Pinpoint the cell where the given text exists, returning its [x, y] midpoint coordinate. 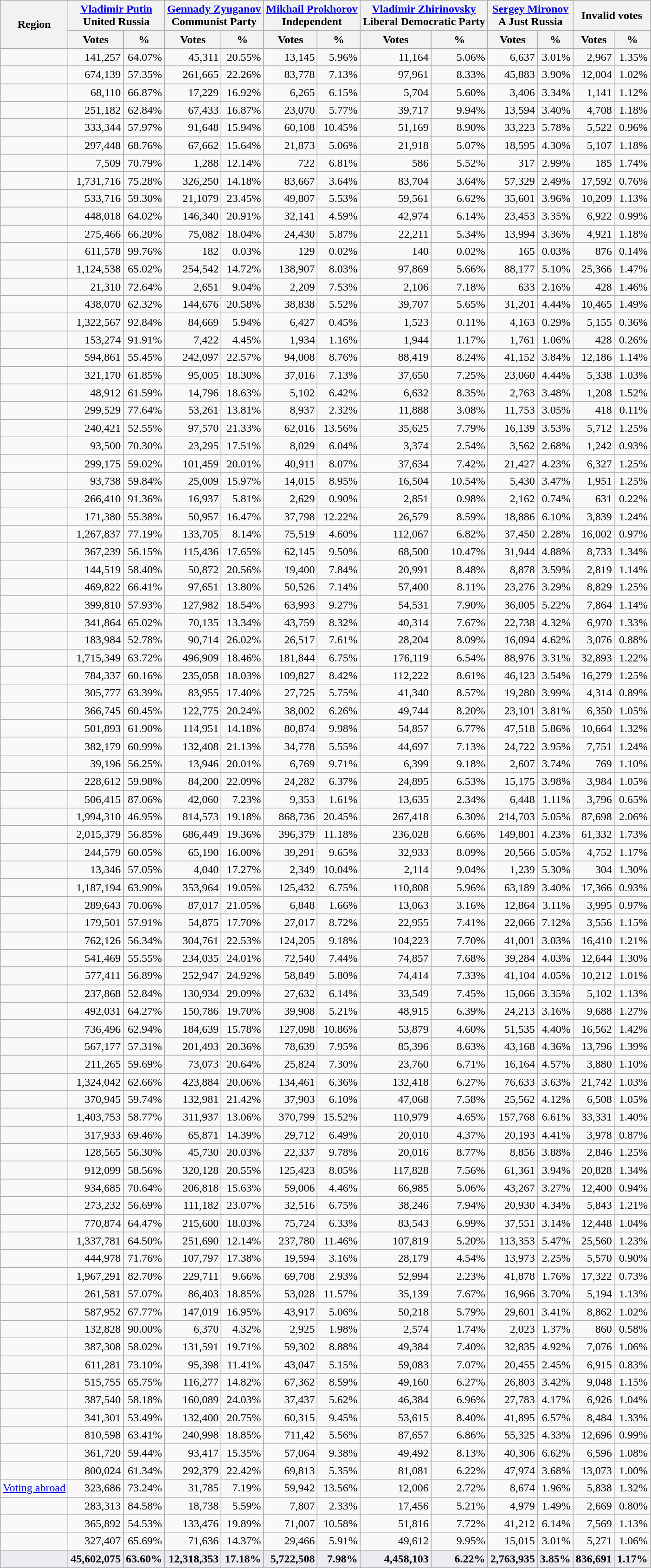
60.16% [144, 675]
94,008 [290, 357]
55.45% [144, 357]
8.72% [339, 923]
49,492 [395, 1453]
57,329 [512, 181]
7.41% [459, 923]
13,635 [395, 799]
13.81% [242, 410]
1,288 [193, 163]
341,864 [96, 622]
22.53% [242, 940]
52.84% [144, 993]
26,803 [512, 1382]
31,785 [193, 1488]
16,966 [512, 1294]
275,466 [96, 233]
41,878 [512, 1276]
16,279 [594, 675]
54,531 [395, 605]
1,124,538 [96, 269]
7.45% [459, 993]
12,004 [594, 75]
9.78% [339, 1153]
2,925 [290, 1329]
24.92% [242, 976]
0.45% [339, 322]
21,1079 [193, 198]
5.55% [339, 746]
61.34% [144, 1471]
45,311 [193, 57]
83,778 [290, 75]
65.75% [144, 1382]
65,871 [193, 1135]
65,190 [193, 852]
17,456 [395, 1506]
141,257 [96, 57]
2.54% [459, 446]
17.38% [242, 1258]
10.86% [339, 1029]
49,744 [395, 711]
37,016 [290, 375]
67,362 [290, 1382]
4.46% [339, 1188]
2,574 [395, 1329]
8.90% [459, 128]
9,353 [290, 799]
95,398 [193, 1364]
1.16% [339, 340]
35,601 [512, 198]
7.44% [339, 958]
769 [594, 764]
49,807 [290, 198]
4.92% [555, 1347]
2,114 [395, 870]
7.14% [339, 587]
736,496 [96, 1029]
0.88% [632, 640]
814,573 [193, 817]
6,848 [290, 905]
321,170 [96, 375]
70.64% [144, 1188]
501,893 [96, 728]
5.20% [459, 1241]
2.49% [555, 181]
134,461 [290, 1082]
58.56% [144, 1170]
7.68% [459, 958]
38,002 [290, 711]
8.32% [339, 622]
289,643 [96, 905]
3.41% [555, 1311]
144,519 [96, 570]
64.02% [144, 216]
3.84% [555, 357]
56.69% [144, 1205]
66.20% [144, 233]
7.23% [242, 799]
9,688 [594, 1011]
4,314 [594, 693]
1.40% [632, 1117]
59,561 [395, 198]
23,295 [193, 446]
5.35% [339, 1471]
15,066 [512, 993]
37,634 [395, 463]
39,196 [96, 764]
2,763,935 [512, 1559]
237,780 [290, 1241]
55,325 [512, 1435]
22,211 [395, 233]
16,164 [512, 1064]
21.05% [242, 905]
41,340 [395, 693]
18,886 [512, 517]
7.90% [459, 605]
6.61% [555, 1117]
32,516 [290, 1205]
87,698 [594, 817]
56.85% [144, 835]
3.68% [555, 1471]
0.74% [555, 499]
10.04% [339, 870]
2,607 [512, 764]
80,874 [290, 728]
47,068 [395, 1100]
26,579 [395, 517]
13,073 [594, 1471]
3.03% [555, 940]
63.90% [144, 888]
5.80% [339, 976]
3.95% [555, 746]
127,098 [290, 1029]
17,366 [594, 888]
88,976 [512, 658]
39,908 [290, 1011]
2,015,379 [96, 835]
387,540 [96, 1400]
5.77% [339, 110]
3.14% [555, 1223]
185 [594, 163]
20,828 [594, 1170]
323,686 [96, 1488]
54,857 [395, 728]
82.70% [144, 1276]
182 [193, 252]
5,155 [594, 322]
58.18% [144, 1400]
5.66% [459, 269]
20,016 [395, 1153]
244,579 [96, 852]
35,139 [395, 1294]
56.34% [144, 940]
7.53% [339, 287]
69,708 [290, 1276]
6.99% [459, 1223]
6.86% [459, 1435]
39,717 [395, 110]
21,427 [512, 463]
6,508 [594, 1100]
7.98% [339, 1559]
147,019 [193, 1311]
9.65% [339, 852]
3.54% [555, 675]
4.40% [555, 1029]
62,145 [290, 552]
12.22% [339, 517]
444,978 [96, 1258]
26,517 [290, 640]
15.64% [242, 145]
132,828 [96, 1329]
633 [512, 287]
1.73% [632, 835]
5.86% [555, 728]
5,107 [594, 145]
7.70% [459, 940]
42,060 [193, 799]
10,664 [594, 728]
3,839 [594, 517]
12,400 [594, 1188]
55.55% [144, 958]
53,261 [193, 410]
9.38% [339, 1453]
506,415 [96, 799]
83,955 [193, 693]
770,874 [96, 1223]
6.26% [339, 711]
3.74% [555, 764]
58.77% [144, 1117]
868,736 [290, 817]
1.96% [555, 1488]
261,581 [96, 1294]
8.13% [459, 1453]
6,922 [594, 216]
7,076 [594, 1347]
0.14% [632, 252]
317,933 [96, 1135]
0.96% [632, 128]
25,009 [193, 481]
9.71% [339, 764]
0.22% [632, 499]
150,786 [193, 1011]
5,338 [594, 375]
273,232 [96, 1205]
4.65% [459, 1117]
3.29% [555, 587]
52.78% [144, 640]
43,267 [512, 1188]
6,632 [395, 393]
5,722,508 [290, 1559]
2,851 [395, 499]
17.40% [242, 693]
153,274 [96, 340]
367,239 [96, 552]
132,418 [395, 1082]
6.39% [459, 1011]
20,566 [512, 852]
5.34% [459, 233]
2,209 [290, 287]
87,657 [395, 1435]
252,947 [193, 976]
2.93% [339, 1276]
34,778 [290, 746]
49,612 [395, 1541]
810,598 [96, 1435]
20.03% [242, 1153]
83,704 [395, 181]
6,327 [594, 463]
0.29% [555, 322]
Sergey MironovA Just Russia [530, 16]
16.47% [242, 517]
4,708 [594, 110]
586 [395, 163]
15.35% [242, 1453]
50,218 [395, 1311]
1.61% [339, 799]
93,417 [193, 1453]
366,745 [96, 711]
56.89% [144, 976]
4,163 [512, 322]
1.47% [632, 269]
7.07% [459, 1364]
0.87% [632, 1135]
14,015 [290, 481]
93,500 [96, 446]
22.26% [242, 75]
8.20% [459, 711]
7.95% [339, 1046]
317 [512, 163]
75.28% [144, 181]
32,893 [594, 658]
267,418 [395, 817]
22.42% [242, 1471]
56.15% [144, 552]
77.64% [144, 410]
45,602,075 [96, 1559]
9.50% [339, 552]
25,560 [594, 1241]
39,291 [290, 852]
68,500 [395, 552]
23.45% [242, 198]
17.65% [242, 552]
800,024 [96, 1471]
23.07% [242, 1205]
711,42 [290, 1435]
91,648 [193, 128]
90,714 [193, 640]
5.78% [555, 128]
9.66% [242, 1276]
32,835 [512, 1347]
4.88% [555, 552]
53.49% [144, 1418]
39,707 [395, 305]
11.46% [339, 1241]
Vladimir PutinUnited Russia [116, 16]
1.52% [632, 393]
686,449 [193, 835]
8.11% [459, 587]
3.05% [555, 410]
37,551 [512, 1223]
114,951 [193, 728]
11,164 [395, 57]
59.44% [144, 1453]
49,384 [395, 1347]
71.76% [144, 1258]
110,979 [395, 1117]
3.47% [555, 481]
3.94% [555, 1170]
4.03% [555, 958]
65.69% [144, 1541]
8,733 [594, 552]
62.32% [144, 305]
214,703 [512, 817]
61,332 [594, 835]
201,493 [193, 1046]
7.30% [339, 1064]
60.05% [144, 852]
5.10% [555, 269]
69.46% [144, 1135]
93,738 [96, 481]
13,346 [96, 870]
24.03% [242, 1400]
20,991 [395, 570]
85,396 [395, 1046]
611,281 [96, 1364]
13.06% [242, 1117]
3.27% [555, 1188]
7.72% [459, 1523]
181,844 [290, 658]
25,824 [290, 1064]
75,082 [193, 233]
2.45% [555, 1364]
211,265 [96, 1064]
19.89% [242, 1523]
20.91% [242, 216]
52.55% [144, 428]
20.64% [242, 1064]
112,222 [395, 675]
62.94% [144, 1029]
41,001 [512, 940]
2.16% [555, 287]
18,738 [193, 1506]
24.01% [242, 958]
41,104 [512, 976]
2.32% [339, 410]
6.82% [459, 534]
61.59% [144, 393]
59,302 [290, 1347]
326,250 [193, 181]
7,807 [290, 1506]
51,816 [395, 1523]
19.36% [242, 835]
41,895 [512, 1418]
8,856 [512, 1153]
40,306 [512, 1453]
9,048 [594, 1382]
15.97% [242, 481]
20.58% [242, 305]
762,126 [96, 940]
10,209 [594, 198]
1,403,753 [96, 1117]
3.08% [459, 410]
304,761 [193, 940]
60,315 [290, 1418]
934,685 [96, 1188]
61.85% [144, 375]
1.39% [632, 1046]
45,883 [512, 75]
81,081 [395, 1471]
261,665 [193, 75]
423,884 [193, 1082]
117,828 [395, 1170]
23,276 [512, 587]
7.19% [242, 1488]
8.24% [459, 357]
74,414 [395, 976]
8.76% [339, 357]
1,187,194 [96, 888]
297,448 [96, 145]
160,089 [193, 1400]
38,838 [290, 305]
3.81% [555, 711]
18.54% [242, 605]
61.90% [144, 728]
127,982 [193, 605]
59.98% [144, 781]
0.98% [459, 499]
144,676 [193, 305]
19.18% [242, 817]
7.18% [459, 287]
228,612 [96, 781]
876 [594, 252]
59.02% [144, 463]
32,141 [290, 216]
29,712 [290, 1135]
Region [34, 24]
63.72% [144, 658]
84.58% [144, 1506]
7.84% [339, 570]
4.30% [555, 145]
21,918 [395, 145]
14.72% [242, 269]
88,177 [512, 269]
20.36% [242, 1046]
1,934 [290, 340]
8,674 [512, 1488]
3.96% [555, 198]
16,504 [395, 481]
7,569 [594, 1523]
28,204 [395, 640]
133,705 [193, 534]
6.96% [459, 1400]
8.48% [459, 570]
333,344 [96, 128]
27,632 [290, 993]
Vladimir ZhirinovskyLiberal Democratic Party [424, 16]
54.53% [144, 1523]
57.91% [144, 923]
0.65% [632, 799]
8.95% [339, 481]
5.94% [242, 322]
29.09% [242, 993]
4.57% [555, 1064]
171,380 [96, 517]
1,324,042 [96, 1082]
6,265 [290, 92]
19,400 [290, 570]
57.31% [144, 1046]
399,810 [96, 605]
6.71% [459, 1064]
10.45% [339, 128]
4.37% [459, 1135]
64.50% [144, 1241]
1,967,291 [96, 1276]
72,540 [290, 958]
10,212 [594, 976]
66.87% [144, 92]
6.49% [339, 1135]
58.40% [144, 570]
1.00% [632, 1471]
311,937 [193, 1117]
611,578 [96, 252]
0.26% [632, 340]
67,433 [193, 110]
51,535 [512, 1029]
35,625 [395, 428]
97,570 [193, 428]
125,423 [290, 1170]
72.64% [144, 287]
29,601 [512, 1311]
8.63% [459, 1046]
365,892 [96, 1523]
12,318,353 [193, 1559]
69,813 [290, 1471]
229,711 [193, 1276]
6.15% [339, 92]
25,562 [512, 1100]
22,066 [512, 923]
5,712 [594, 428]
4,979 [512, 1506]
21,742 [594, 1082]
8.77% [459, 1153]
0.36% [632, 322]
6.33% [339, 1223]
7.79% [459, 428]
50,872 [193, 570]
541,469 [96, 958]
12,186 [594, 357]
15.78% [242, 1029]
292,379 [193, 1471]
5,522 [594, 128]
3.63% [555, 1082]
240,421 [96, 428]
9.45% [339, 1418]
83,543 [395, 1223]
46,123 [512, 675]
10.54% [459, 481]
341,301 [96, 1418]
99.76% [144, 252]
13,994 [512, 233]
353,964 [193, 888]
17,592 [594, 181]
16.87% [242, 110]
107,797 [193, 1258]
44,697 [395, 746]
37,798 [290, 517]
27,783 [512, 1400]
33,331 [594, 1117]
36,005 [512, 605]
68,110 [96, 92]
2.28% [555, 534]
54,875 [193, 923]
5,194 [594, 1294]
4.05% [555, 976]
5.53% [339, 198]
3,984 [594, 781]
97,961 [395, 75]
17.27% [242, 870]
129 [290, 252]
304 [594, 870]
2.68% [555, 446]
57,400 [395, 587]
20.45% [339, 817]
7.56% [459, 1170]
22,738 [512, 622]
1.08% [632, 1453]
77.19% [144, 534]
50,526 [290, 587]
59.69% [144, 1064]
13,594 [512, 110]
7.12% [555, 923]
59.74% [144, 1100]
17.18% [242, 1559]
1,951 [594, 481]
43,047 [290, 1364]
1.37% [555, 1329]
8,862 [594, 1311]
1.35% [632, 57]
266,410 [96, 499]
9.95% [459, 1541]
23,760 [395, 1064]
8,029 [290, 446]
87,017 [193, 905]
24,282 [290, 781]
132,981 [193, 1100]
10.47% [459, 552]
57.05% [144, 870]
63,993 [290, 605]
5,271 [594, 1541]
60,108 [290, 128]
6,399 [395, 764]
9.98% [339, 728]
5,843 [594, 1205]
58,849 [290, 976]
53,615 [395, 1418]
14.82% [242, 1382]
91.36% [144, 499]
16,139 [512, 428]
4,752 [594, 852]
111,182 [193, 1205]
3.53% [555, 428]
2,669 [594, 1506]
17.70% [242, 923]
577,411 [96, 976]
5.30% [555, 870]
5,430 [512, 481]
8.07% [339, 463]
5.79% [459, 1311]
3.59% [555, 570]
12,448 [594, 1223]
3,880 [594, 1064]
183,984 [96, 640]
86,403 [193, 1294]
59,006 [290, 1188]
11,753 [512, 410]
70.30% [144, 446]
7.94% [459, 1205]
1,322,567 [96, 322]
18.46% [242, 658]
15.94% [242, 128]
46,384 [395, 1400]
5.87% [339, 233]
157,768 [512, 1117]
8.88% [339, 1347]
Voting abroad [34, 1488]
6,970 [594, 622]
9.94% [459, 110]
8,878 [512, 570]
2.06% [632, 817]
7.25% [459, 375]
2,629 [290, 499]
1,715,349 [96, 658]
3.48% [555, 393]
Gennady ZyuganovCommunist Party [214, 16]
2.23% [459, 1276]
116,277 [193, 1382]
140 [395, 252]
63.39% [144, 693]
6,926 [594, 1400]
23,060 [512, 375]
47,518 [512, 728]
382,179 [96, 746]
128,565 [96, 1153]
12,644 [594, 958]
64.47% [144, 1223]
131,591 [193, 1347]
7.40% [459, 1347]
2.72% [459, 1488]
67.77% [144, 1311]
1.46% [632, 287]
71,636 [193, 1541]
27,017 [290, 923]
6,350 [594, 711]
4.33% [555, 1435]
20,193 [512, 1135]
4,458,103 [395, 1559]
15.52% [339, 1117]
75,724 [290, 1223]
722 [290, 163]
20.75% [242, 1418]
6.53% [459, 781]
7.61% [339, 640]
43,917 [290, 1311]
50,957 [193, 517]
66.41% [144, 587]
8.42% [339, 675]
674,139 [96, 75]
1,239 [512, 870]
1,761 [512, 340]
73.10% [144, 1364]
84,200 [193, 781]
8,484 [594, 1418]
18.04% [242, 233]
5.56% [339, 1435]
3.90% [555, 75]
60.99% [144, 746]
3,374 [395, 446]
2,106 [395, 287]
107,819 [395, 1241]
47,974 [512, 1471]
22,955 [395, 923]
57.93% [144, 605]
251,182 [96, 110]
8.05% [339, 1170]
20,455 [512, 1364]
6.77% [459, 728]
1.76% [555, 1276]
184,639 [193, 1029]
2.34% [459, 799]
2.99% [555, 163]
327,407 [96, 1541]
3.36% [555, 233]
179,501 [96, 923]
7.58% [459, 1100]
64.07% [144, 57]
1.12% [632, 92]
7.33% [459, 976]
176,119 [395, 658]
16.00% [242, 852]
23,070 [290, 110]
18,595 [512, 145]
3.85% [555, 1559]
56.30% [144, 1153]
320,128 [193, 1170]
448,018 [96, 216]
5.60% [459, 92]
15.63% [242, 1188]
57,064 [290, 1453]
52,994 [395, 1276]
6.30% [459, 817]
587,952 [96, 1311]
784,337 [96, 675]
3.98% [555, 781]
10.58% [339, 1523]
95,005 [193, 375]
6,427 [290, 322]
1.42% [632, 1029]
11.57% [339, 1294]
76,633 [512, 1082]
46.95% [144, 817]
2.25% [555, 1258]
97,869 [395, 269]
130,934 [193, 993]
5.75% [339, 693]
53,028 [290, 1294]
5.81% [242, 499]
12,006 [395, 1488]
299,529 [96, 410]
Invalid votes [612, 16]
2,967 [594, 57]
4.36% [555, 1046]
33,549 [395, 993]
24,213 [512, 1011]
912,099 [96, 1170]
24,722 [512, 746]
20,010 [395, 1135]
49,160 [395, 1382]
38,246 [395, 1205]
5.62% [339, 1400]
836,691 [594, 1559]
594,861 [96, 357]
73,073 [193, 1064]
84,669 [193, 322]
133,476 [193, 1523]
59.84% [144, 481]
11.41% [242, 1364]
16.92% [242, 92]
18.63% [242, 393]
21,873 [290, 145]
1,208 [594, 393]
16,002 [594, 534]
37,903 [290, 1100]
6,915 [594, 1364]
42,974 [395, 216]
6.81% [339, 163]
3.31% [555, 658]
20.56% [242, 570]
4,040 [193, 870]
2,763 [512, 393]
2,819 [594, 570]
15,175 [512, 781]
1.27% [632, 1011]
3,406 [512, 92]
66,985 [395, 1188]
104,223 [395, 940]
299,175 [96, 463]
6.37% [339, 781]
70.79% [144, 163]
0.94% [632, 1188]
3,556 [594, 923]
20.24% [242, 711]
0.58% [632, 1329]
56.25% [144, 764]
19.70% [242, 1011]
1.11% [555, 799]
8.33% [459, 75]
3.70% [555, 1294]
7,751 [594, 746]
2,023 [512, 1329]
48,915 [395, 1011]
57.07% [144, 1294]
37,450 [512, 534]
16,094 [512, 640]
37,437 [290, 1400]
37,650 [395, 375]
146,340 [193, 216]
7,422 [193, 340]
138,907 [290, 269]
60.45% [144, 711]
1.01% [632, 976]
16,410 [594, 940]
13.80% [242, 587]
19.05% [242, 888]
59,083 [395, 1364]
20.06% [242, 1082]
6,370 [193, 1329]
8.35% [459, 393]
21.42% [242, 1100]
6.66% [459, 835]
7,864 [594, 605]
21.13% [242, 746]
12,696 [594, 1435]
6,448 [512, 799]
242,097 [193, 357]
112,067 [395, 534]
12,864 [512, 905]
16.95% [242, 1311]
1,141 [594, 92]
17,229 [193, 92]
5,570 [594, 1258]
75,519 [290, 534]
25,366 [594, 269]
40,314 [395, 622]
22.09% [242, 781]
63,189 [512, 888]
110,808 [395, 888]
6.04% [339, 446]
31,944 [512, 552]
13,796 [594, 1046]
2,651 [193, 287]
0.80% [632, 1506]
122,775 [193, 711]
45,730 [193, 1153]
283,313 [96, 1506]
16,937 [193, 499]
206,818 [193, 1188]
87.06% [144, 799]
97,651 [193, 587]
1,337,781 [96, 1241]
1,523 [395, 322]
5.47% [555, 1241]
165 [512, 252]
1.98% [339, 1329]
3.34% [555, 92]
40,911 [290, 463]
26.02% [242, 640]
7,509 [96, 163]
2,162 [512, 499]
14.37% [242, 1541]
17,322 [594, 1276]
64.27% [144, 1011]
396,379 [290, 835]
13,973 [512, 1258]
234,035 [193, 958]
0.73% [632, 1276]
124,205 [290, 940]
19,280 [512, 693]
3,978 [594, 1135]
51,169 [395, 128]
215,600 [193, 1223]
1.66% [339, 905]
59.30% [144, 198]
11,888 [395, 410]
237,868 [96, 993]
92.84% [144, 322]
1,267,837 [96, 534]
28,179 [395, 1258]
53,879 [395, 1029]
3,995 [594, 905]
115,436 [193, 552]
860 [594, 1329]
469,822 [96, 587]
5.07% [459, 145]
24,430 [290, 233]
16,562 [594, 1029]
5,704 [395, 92]
8.03% [339, 269]
2,846 [594, 1153]
109,827 [290, 675]
83,667 [290, 181]
387,308 [96, 1347]
13,145 [290, 57]
1,944 [395, 340]
6.42% [339, 393]
43,168 [512, 1046]
254,542 [193, 269]
3.88% [555, 1153]
6,637 [512, 57]
5.22% [555, 605]
14,796 [193, 393]
13,946 [193, 764]
62.84% [144, 110]
41,212 [512, 1523]
0.89% [632, 693]
23,453 [512, 216]
4.59% [339, 216]
5.15% [339, 1364]
91.91% [144, 340]
15,015 [512, 1541]
18.30% [242, 375]
21.33% [242, 428]
Mikhail ProkhorovIndependent [312, 16]
61,361 [512, 1170]
74,857 [395, 958]
1,994,310 [96, 817]
132,400 [193, 1418]
3.42% [555, 1382]
78,639 [290, 1046]
132,408 [193, 746]
3,796 [594, 799]
70,135 [193, 622]
67,662 [193, 145]
492,031 [96, 1011]
361,720 [96, 1453]
48,912 [96, 393]
4.41% [555, 1135]
41,152 [512, 357]
90.00% [144, 1329]
4.34% [555, 1205]
8.14% [242, 534]
20,930 [512, 1205]
496,909 [193, 658]
22.57% [242, 357]
3.99% [555, 693]
57.35% [144, 75]
6,769 [290, 764]
370,799 [290, 1117]
13.34% [242, 622]
1.23% [632, 1241]
70.06% [144, 905]
0.83% [632, 1364]
305,777 [96, 693]
1,242 [594, 446]
8,937 [290, 410]
235,058 [193, 675]
63.60% [144, 1559]
6.57% [555, 1418]
418 [594, 410]
5.65% [459, 305]
4.54% [459, 1258]
0.76% [632, 181]
4.45% [242, 340]
13,063 [395, 905]
3,076 [594, 640]
63.41% [144, 1435]
71,007 [290, 1523]
8.61% [459, 675]
17.51% [242, 446]
19,594 [290, 1258]
14.39% [242, 1135]
251,690 [193, 1241]
149,801 [512, 835]
125,432 [290, 888]
2,349 [290, 870]
22,337 [290, 1153]
27,725 [290, 693]
2.33% [339, 1506]
55.38% [144, 517]
438,070 [96, 305]
8.57% [459, 693]
8.40% [459, 1418]
4.12% [555, 1100]
6.54% [459, 658]
4,921 [594, 233]
3.11% [555, 905]
57.97% [144, 128]
19.71% [242, 1347]
4.17% [555, 1400]
5.59% [242, 1506]
9.27% [339, 605]
23,101 [512, 711]
515,755 [96, 1382]
236,028 [395, 835]
11.18% [339, 835]
5.91% [339, 1541]
10,465 [594, 305]
31,201 [512, 305]
62,016 [290, 428]
240,998 [193, 1435]
3,562 [512, 446]
567,177 [96, 1046]
113,353 [512, 1241]
39,284 [512, 958]
59,942 [290, 1488]
88,419 [395, 357]
1,731,716 [96, 181]
101,459 [193, 463]
631 [594, 499]
43,759 [290, 622]
58.02% [144, 1347]
73.24% [144, 1488]
32,933 [395, 852]
33,223 [512, 128]
68.76% [144, 145]
7.42% [459, 463]
62.66% [144, 1082]
6,596 [594, 1453]
24,895 [395, 781]
4.62% [555, 640]
29,466 [290, 1541]
1.22% [632, 658]
21,310 [96, 287]
533,716 [96, 198]
5,838 [594, 1488]
6.36% [339, 1082]
370,945 [96, 1100]
8,829 [594, 587]
